Find where the given text appears and provide that cell's center as [x, y] coordinate. 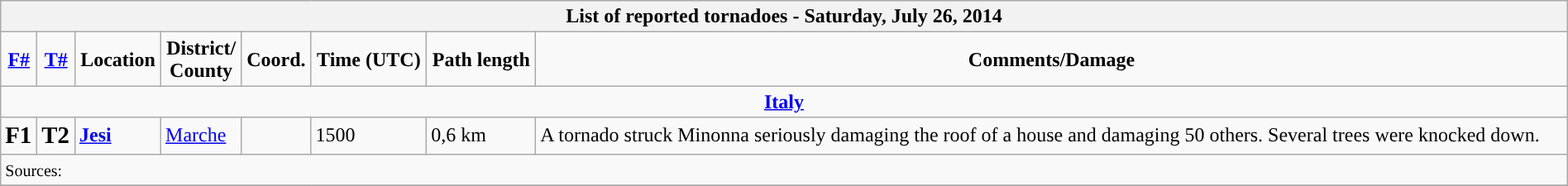
0,6 km [481, 136]
Sources: [784, 169]
F# [19, 60]
Jesi [117, 136]
Marche [202, 136]
Time (UTC) [369, 60]
Coord. [276, 60]
District/County [202, 60]
Path length [481, 60]
T2 [56, 136]
Comments/Damage [1052, 60]
Location [117, 60]
T# [56, 60]
Italy [784, 102]
F1 [19, 136]
1500 [369, 136]
A tornado struck Minonna seriously damaging the roof of a house and damaging 50 others. Several trees were knocked down. [1052, 136]
List of reported tornadoes - Saturday, July 26, 2014 [784, 17]
